Locate the cell with the specified text and output its (x, y) center coordinate. 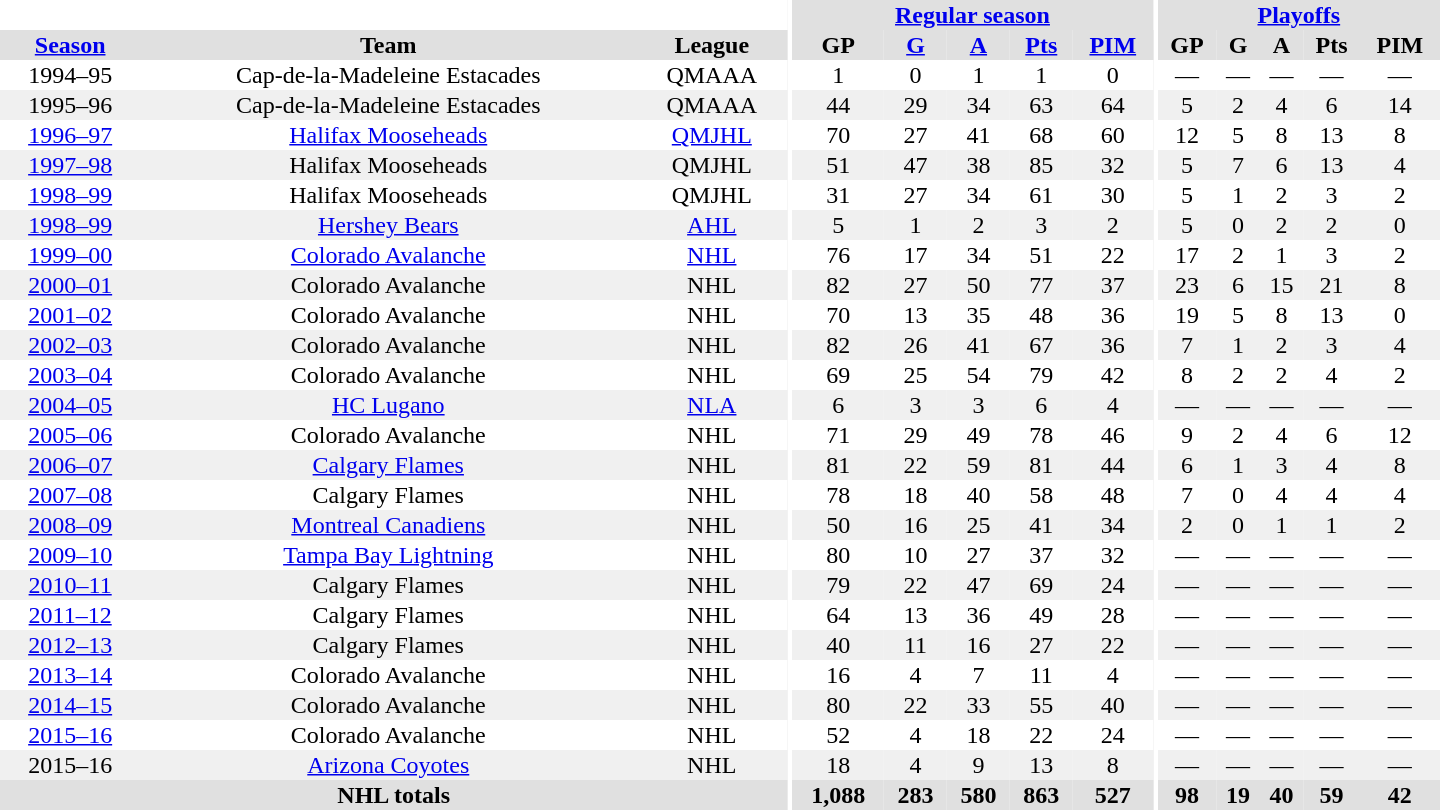
67 (1042, 345)
15 (1282, 285)
76 (838, 255)
863 (1042, 795)
23 (1188, 285)
2013–14 (70, 675)
60 (1113, 135)
AHL (712, 225)
Playoffs (1299, 15)
98 (1188, 795)
33 (978, 705)
2004–05 (70, 405)
2005–06 (70, 435)
1999–00 (70, 255)
2009–10 (70, 555)
2008–09 (70, 525)
2010–11 (70, 585)
NLA (712, 405)
2012–13 (70, 645)
31 (838, 195)
Montreal Canadiens (388, 525)
71 (838, 435)
Arizona Coyotes (388, 765)
HC Lugano (388, 405)
54 (978, 375)
26 (916, 345)
35 (978, 315)
Team (388, 45)
38 (978, 165)
1995–96 (70, 105)
527 (1113, 795)
58 (1042, 495)
Tampa Bay Lightning (388, 555)
2006–07 (70, 465)
League (712, 45)
283 (916, 795)
1,088 (838, 795)
Season (70, 45)
1997–98 (70, 165)
2000–01 (70, 285)
28 (1113, 615)
14 (1400, 105)
1994–95 (70, 75)
Hershey Bears (388, 225)
580 (978, 795)
55 (1042, 705)
2003–04 (70, 375)
21 (1331, 285)
2002–03 (70, 345)
10 (916, 555)
68 (1042, 135)
2007–08 (70, 495)
2014–15 (70, 705)
63 (1042, 105)
30 (1113, 195)
2001–02 (70, 315)
52 (838, 735)
2011–12 (70, 615)
61 (1042, 195)
77 (1042, 285)
Regular season (972, 15)
NHL totals (394, 795)
46 (1113, 435)
1996–97 (70, 135)
85 (1042, 165)
